From the cell containing the given text, extract its center point as (X, Y) coordinate. 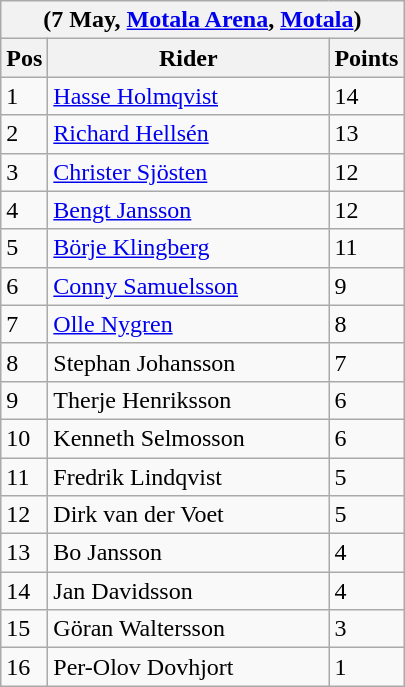
Dirk van der Voet (188, 515)
(7 May, Motala Arena, Motala) (202, 20)
Bengt Jansson (188, 210)
Therje Henriksson (188, 400)
Börje Klingberg (188, 248)
Jan Davidsson (188, 591)
Kenneth Selmosson (188, 438)
10 (24, 438)
2 (24, 134)
Bo Jansson (188, 553)
16 (24, 667)
Göran Waltersson (188, 629)
Richard Hellsén (188, 134)
Pos (24, 58)
15 (24, 629)
Olle Nygren (188, 324)
Points (366, 58)
Rider (188, 58)
Per-Olov Dovhjort (188, 667)
Stephan Johansson (188, 362)
Christer Sjösten (188, 172)
Conny Samuelsson (188, 286)
Hasse Holmqvist (188, 96)
Fredrik Lindqvist (188, 477)
